Output the [x, y] coordinate of the center of the cell containing the given text.  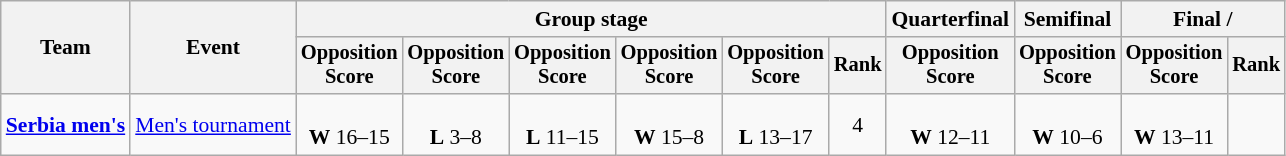
L 11–15 [562, 124]
Serbia men's [66, 124]
4 [858, 124]
Team [66, 48]
L 13–17 [776, 124]
Event [213, 48]
Quarterfinal [950, 19]
W 15–8 [670, 124]
L 3–8 [456, 124]
W 12–11 [950, 124]
Men's tournament [213, 124]
Semifinal [1068, 19]
Final / [1203, 19]
W 10–6 [1068, 124]
W 16–15 [350, 124]
W 13–11 [1174, 124]
Group stage [592, 19]
